Identify which cell holds the provided text, then report its (X, Y) central coordinate. 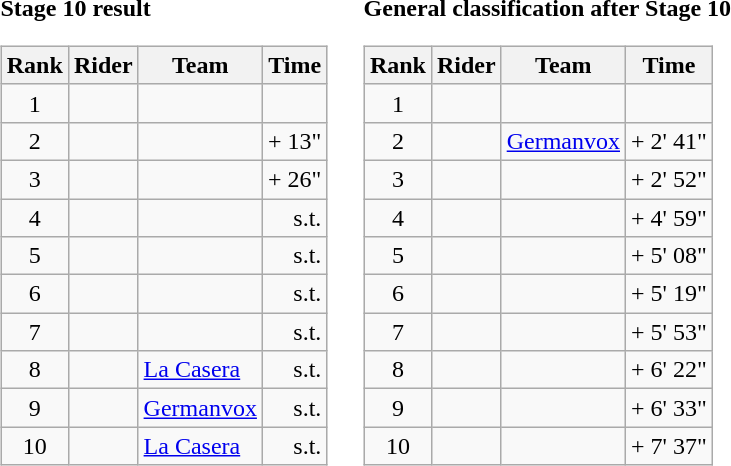
+ 2' 52" (670, 179)
+ 26" (294, 179)
+ 2' 41" (670, 141)
+ 6' 33" (670, 408)
+ 4' 59" (670, 217)
+ 5' 08" (670, 256)
+ 6' 22" (670, 370)
+ 5' 19" (670, 294)
+ 13" (294, 141)
+ 5' 53" (670, 332)
+ 7' 37" (670, 446)
